From the cell containing the given text, extract its center point as [X, Y] coordinate. 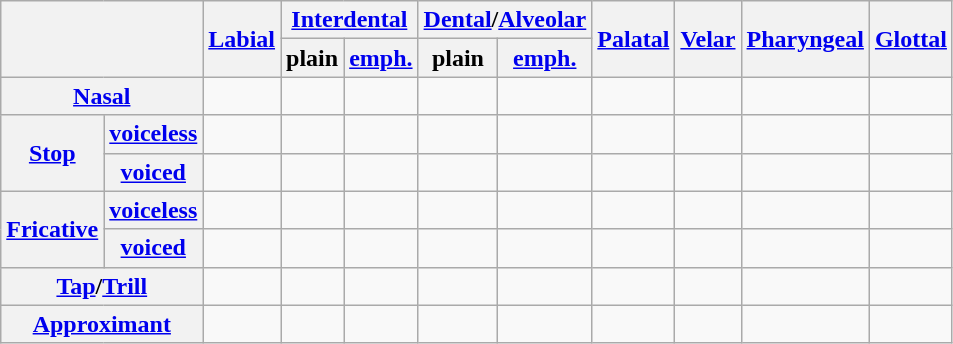
Nasal [102, 96]
Tap/Trill [102, 286]
Palatal [634, 39]
Dental/Alveolar [505, 20]
Pharyngeal [805, 39]
Fricative [52, 229]
Velar [708, 39]
Stop [52, 153]
Labial [242, 39]
Glottal [910, 39]
Approximant [102, 324]
Interdental [350, 20]
